Output the [X, Y] coordinate of the center of the cell containing the given text.  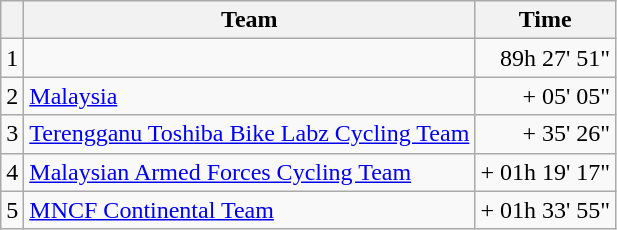
+ 01h 33' 55" [546, 210]
4 [12, 172]
Terengganu Toshiba Bike Labz Cycling Team [250, 134]
5 [12, 210]
Malaysian Armed Forces Cycling Team [250, 172]
1 [12, 58]
89h 27' 51" [546, 58]
+ 35' 26" [546, 134]
3 [12, 134]
+ 05' 05" [546, 96]
Time [546, 20]
Malaysia [250, 96]
MNCF Continental Team [250, 210]
Team [250, 20]
+ 01h 19' 17" [546, 172]
2 [12, 96]
